Detect which cell encompasses the target text, then output its [X, Y] center coordinate. 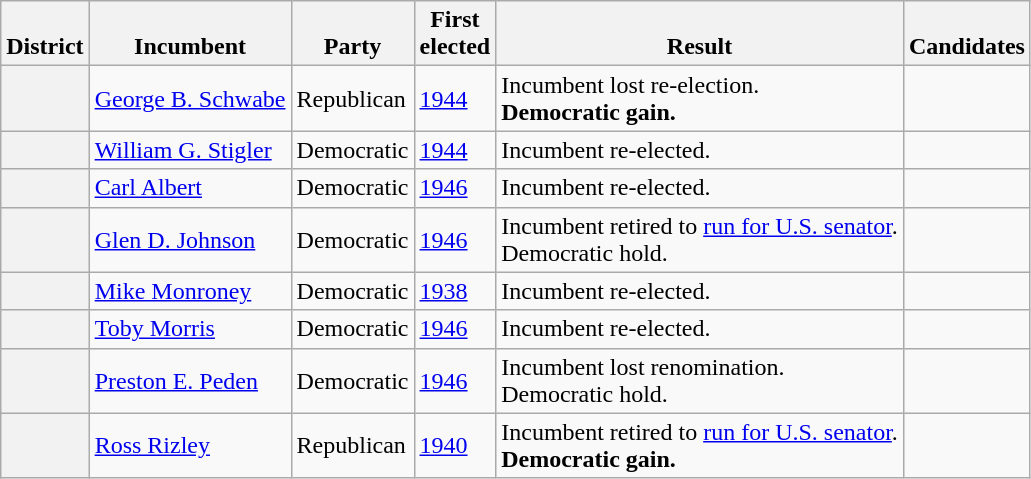
Preston E. Peden [190, 380]
1940 [455, 446]
William G. Stigler [190, 150]
Candidates [966, 34]
Firstelected [455, 34]
District [45, 34]
Incumbent retired to run for U.S. senator.Democratic hold. [700, 240]
Mike Monroney [190, 291]
Result [700, 34]
Incumbent [190, 34]
1938 [455, 291]
Toby Morris [190, 329]
Carl Albert [190, 188]
Incumbent lost re-election.Democratic gain. [700, 98]
Party [352, 34]
Incumbent lost renomination.Democratic hold. [700, 380]
Incumbent retired to run for U.S. senator.Democratic gain. [700, 446]
Ross Rizley [190, 446]
Glen D. Johnson [190, 240]
George B. Schwabe [190, 98]
